For the text-containing cell, return its midpoint in (X, Y) coordinate format. 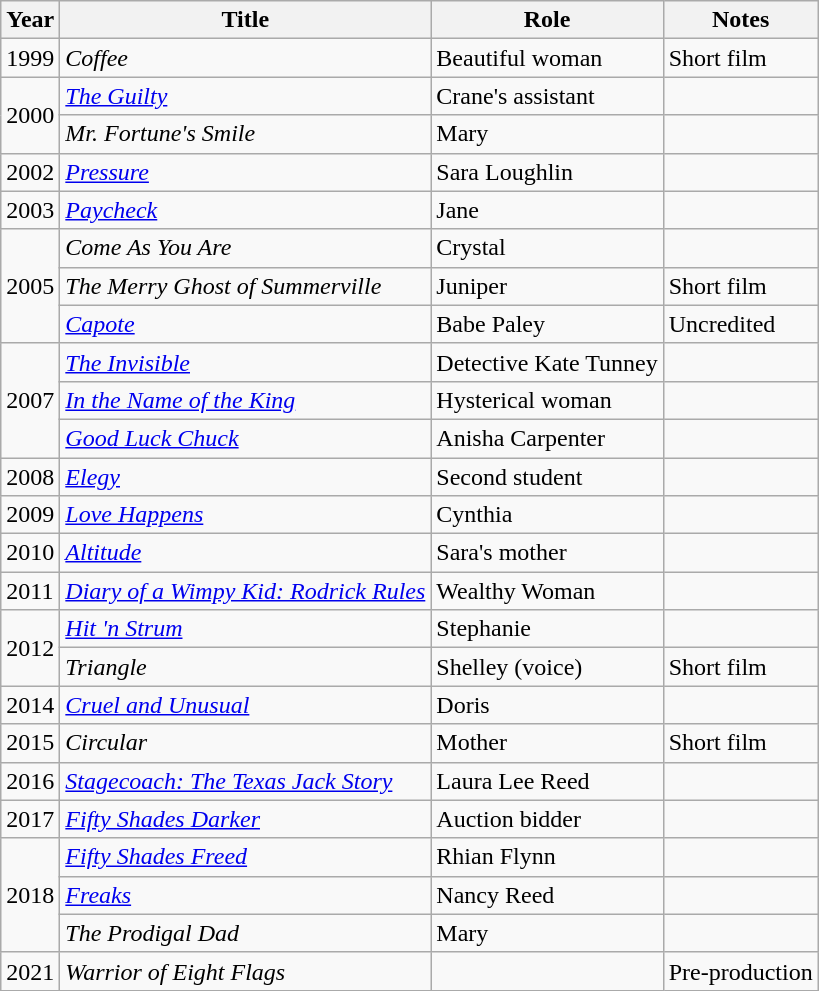
The Guilty (246, 96)
Crystal (547, 248)
2005 (30, 286)
Hysterical woman (547, 400)
Freaks (246, 895)
The Invisible (246, 362)
2000 (30, 115)
Fifty Shades Freed (246, 857)
Babe Paley (547, 324)
Capote (246, 324)
Notes (740, 20)
Pressure (246, 172)
Beautiful woman (547, 58)
Stephanie (547, 629)
2008 (30, 477)
Diary of a Wimpy Kid: Rodrick Rules (246, 591)
Paycheck (246, 210)
2007 (30, 400)
Anisha Carpenter (547, 438)
Detective Kate Tunney (547, 362)
Coffee (246, 58)
Jane (547, 210)
Title (246, 20)
2003 (30, 210)
Sara Loughlin (547, 172)
Triangle (246, 667)
2012 (30, 648)
Juniper (547, 286)
2014 (30, 705)
Year (30, 20)
Altitude (246, 553)
2021 (30, 971)
2016 (30, 781)
2011 (30, 591)
Nancy Reed (547, 895)
Role (547, 20)
Wealthy Woman (547, 591)
Auction bidder (547, 819)
Rhian Flynn (547, 857)
Crane's assistant (547, 96)
2017 (30, 819)
Second student (547, 477)
The Merry Ghost of Summerville (246, 286)
2002 (30, 172)
2009 (30, 515)
Laura Lee Reed (547, 781)
Come As You Are (246, 248)
Warrior of Eight Flags (246, 971)
2010 (30, 553)
2018 (30, 895)
Elegy (246, 477)
Cruel and Unusual (246, 705)
Cynthia (547, 515)
Mr. Fortune's Smile (246, 134)
Mother (547, 743)
Uncredited (740, 324)
Sara's mother (547, 553)
Love Happens (246, 515)
1999 (30, 58)
Hit 'n Strum (246, 629)
Pre-production (740, 971)
Fifty Shades Darker (246, 819)
Shelley (voice) (547, 667)
The Prodigal Dad (246, 933)
Stagecoach: The Texas Jack Story (246, 781)
Circular (246, 743)
Doris (547, 705)
In the Name of the King (246, 400)
2015 (30, 743)
Good Luck Chuck (246, 438)
